Search for the cell housing the specified text and yield its (x, y) center coordinate. 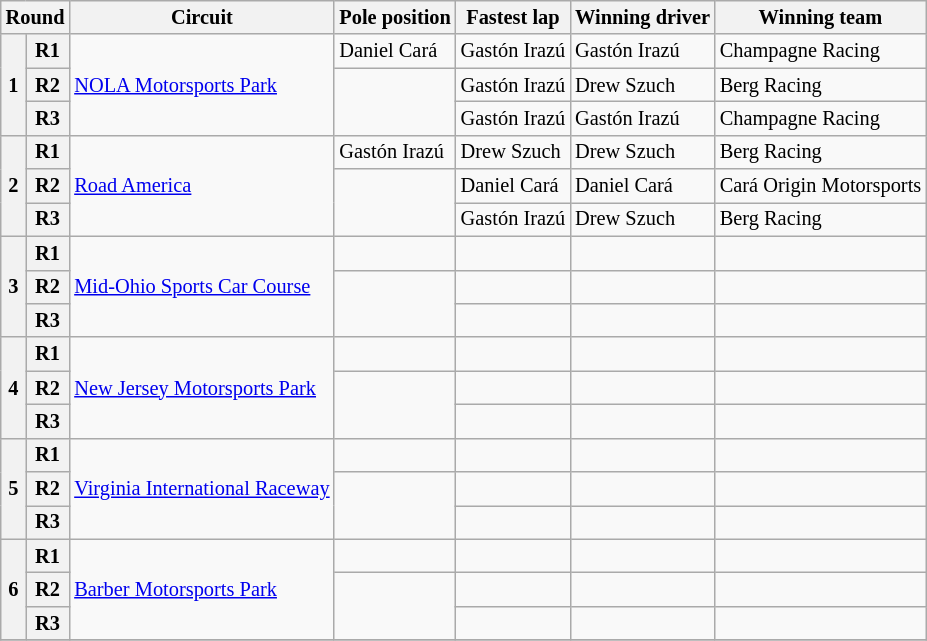
Cará Origin Motorsports (820, 186)
Winning driver (642, 17)
Fastest lap (513, 17)
5 (14, 488)
Winning team (820, 17)
Circuit (202, 17)
4 (14, 388)
Barber Motorsports Park (202, 590)
Round (36, 17)
1 (14, 84)
3 (14, 286)
NOLA Motorsports Park (202, 84)
2 (14, 186)
Pole position (394, 17)
Mid-Ohio Sports Car Course (202, 286)
Virginia International Raceway (202, 488)
6 (14, 590)
New Jersey Motorsports Park (202, 388)
Road America (202, 186)
